Find where the given text appears and provide that cell's center as (x, y) coordinate. 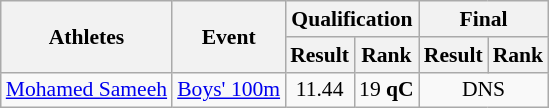
Final (484, 19)
Qualification (352, 19)
Athletes (86, 36)
DNS (484, 90)
Mohamed Sameeh (86, 90)
11.44 (320, 90)
Boys' 100m (228, 90)
Event (228, 36)
19 qC (386, 90)
